Detect which cell encompasses the target text, then output its (X, Y) center coordinate. 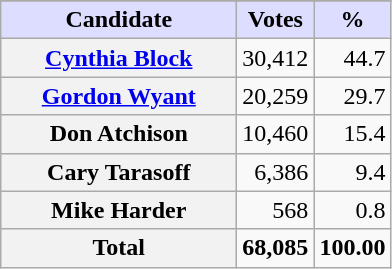
Gordon Wyant (119, 96)
20,259 (276, 96)
Mike Harder (119, 210)
Cary Tarasoff (119, 172)
Cynthia Block (119, 58)
0.8 (352, 210)
568 (276, 210)
10,460 (276, 134)
% (352, 20)
68,085 (276, 248)
Total (119, 248)
9.4 (352, 172)
15.4 (352, 134)
100.00 (352, 248)
Votes (276, 20)
Candidate (119, 20)
29.7 (352, 96)
44.7 (352, 58)
30,412 (276, 58)
Don Atchison (119, 134)
6,386 (276, 172)
